Scan for the cell matching the given text and deliver its (x, y) coordinate at center. 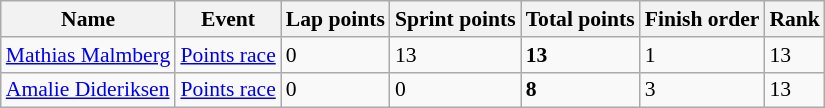
Amalie Dideriksen (88, 90)
Mathias Malmberg (88, 55)
Sprint points (456, 19)
Name (88, 19)
Event (228, 19)
8 (580, 90)
Finish order (702, 19)
Total points (580, 19)
Lap points (336, 19)
1 (702, 55)
Rank (794, 19)
3 (702, 90)
